Extract the [X, Y] coordinate from the center of the cell holding the provided text.  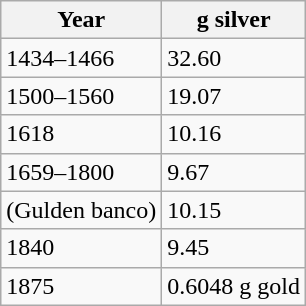
1618 [82, 134]
19.07 [234, 96]
Year [82, 20]
1875 [82, 286]
1659–1800 [82, 172]
10.15 [234, 210]
10.16 [234, 134]
9.45 [234, 248]
9.67 [234, 172]
1500–1560 [82, 96]
32.60 [234, 58]
g silver [234, 20]
1840 [82, 248]
1434–1466 [82, 58]
(Gulden banco) [82, 210]
0.6048 g gold [234, 286]
